From the cell containing the given text, extract its center point as (X, Y) coordinate. 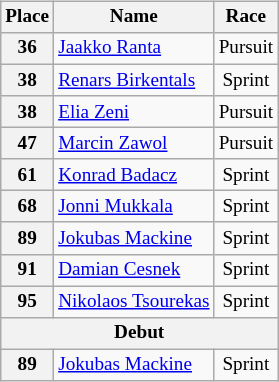
Debut (140, 333)
Renars Birkentals (134, 80)
Jaakko Ranta (134, 49)
36 (28, 49)
Marcin Zawol (134, 144)
68 (28, 207)
61 (28, 175)
91 (28, 270)
Nikolaos Tsourekas (134, 302)
Elia Zeni (134, 112)
Place (28, 17)
Konrad Badacz (134, 175)
Race (246, 17)
Jonni Mukkala (134, 207)
Name (134, 17)
47 (28, 144)
Damian Cesnek (134, 270)
95 (28, 302)
